Detect which cell encompasses the target text, then output its (x, y) center coordinate. 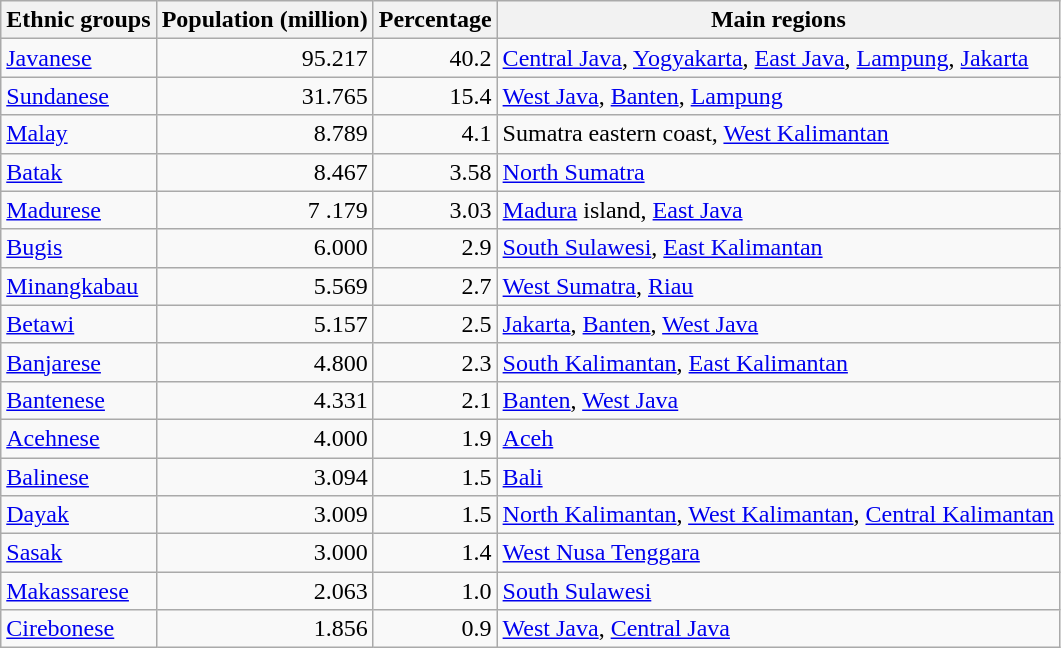
West Nusa Tenggara (778, 553)
Main regions (778, 20)
1.856 (264, 629)
Population (million) (264, 20)
1.4 (435, 553)
4.800 (264, 362)
2.7 (435, 286)
3.58 (435, 172)
South Kalimantan, East Kalimantan (778, 362)
2.5 (435, 324)
4.1 (435, 134)
Makassarese (78, 591)
North Sumatra (778, 172)
95.217 (264, 58)
South Sulawesi (778, 591)
4.000 (264, 438)
Banjarese (78, 362)
15.4 (435, 96)
2.3 (435, 362)
Aceh (778, 438)
7 .179 (264, 210)
West Sumatra, Riau (778, 286)
2.9 (435, 248)
2.063 (264, 591)
Ethnic groups (78, 20)
6.000 (264, 248)
5.569 (264, 286)
0.9 (435, 629)
Central Java, Yogyakarta, East Java, Lampung, Jakarta (778, 58)
5.157 (264, 324)
1.9 (435, 438)
Bugis (78, 248)
Dayak (78, 515)
Jakarta, Banten, West Java (778, 324)
40.2 (435, 58)
8.467 (264, 172)
Sundanese (78, 96)
3.009 (264, 515)
Balinese (78, 477)
Acehnese (78, 438)
Percentage (435, 20)
Banten, West Java (778, 400)
2.1 (435, 400)
1.0 (435, 591)
Minangkabau (78, 286)
3.03 (435, 210)
North Kalimantan, West Kalimantan, Central Kalimantan (778, 515)
Bali (778, 477)
South Sulawesi, East Kalimantan (778, 248)
3.000 (264, 553)
8.789 (264, 134)
Sasak (78, 553)
Sumatra eastern coast, West Kalimantan (778, 134)
Cirebonese (78, 629)
Malay (78, 134)
West Java, Central Java (778, 629)
31.765 (264, 96)
4.331 (264, 400)
Madura island, East Java (778, 210)
3.094 (264, 477)
Betawi (78, 324)
Madurese (78, 210)
Batak (78, 172)
Bantenese (78, 400)
West Java, Banten, Lampung (778, 96)
Javanese (78, 58)
